Extract the (x, y) coordinate from the center of the cell holding the provided text.  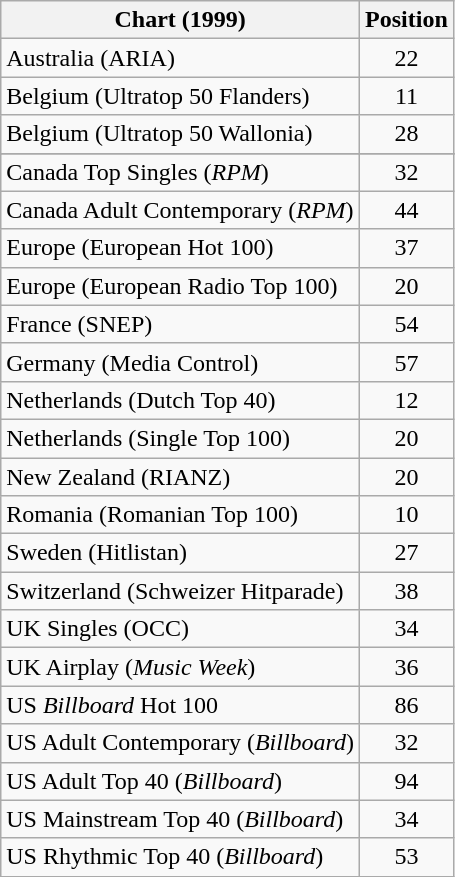
UK Airplay (Music Week) (180, 667)
Netherlands (Single Top 100) (180, 438)
11 (407, 96)
Sweden (Hitlistan) (180, 553)
Europe (European Radio Top 100) (180, 286)
Netherlands (Dutch Top 40) (180, 400)
Australia (ARIA) (180, 58)
Position (407, 20)
US Mainstream Top 40 (Billboard) (180, 819)
Canada Adult Contemporary (RPM) (180, 210)
US Billboard Hot 100 (180, 705)
Chart (1999) (180, 20)
US Adult Contemporary (Billboard) (180, 743)
44 (407, 210)
38 (407, 591)
12 (407, 400)
Belgium (Ultratop 50 Wallonia) (180, 134)
27 (407, 553)
New Zealand (RIANZ) (180, 477)
US Rhythmic Top 40 (Billboard) (180, 857)
54 (407, 324)
UK Singles (OCC) (180, 629)
37 (407, 248)
94 (407, 781)
10 (407, 515)
28 (407, 134)
86 (407, 705)
France (SNEP) (180, 324)
Germany (Media Control) (180, 362)
Canada Top Singles (RPM) (180, 172)
57 (407, 362)
Belgium (Ultratop 50 Flanders) (180, 96)
53 (407, 857)
36 (407, 667)
US Adult Top 40 (Billboard) (180, 781)
Romania (Romanian Top 100) (180, 515)
Switzerland (Schweizer Hitparade) (180, 591)
Europe (European Hot 100) (180, 248)
22 (407, 58)
